Locate the cell with the specified text and output its (X, Y) center coordinate. 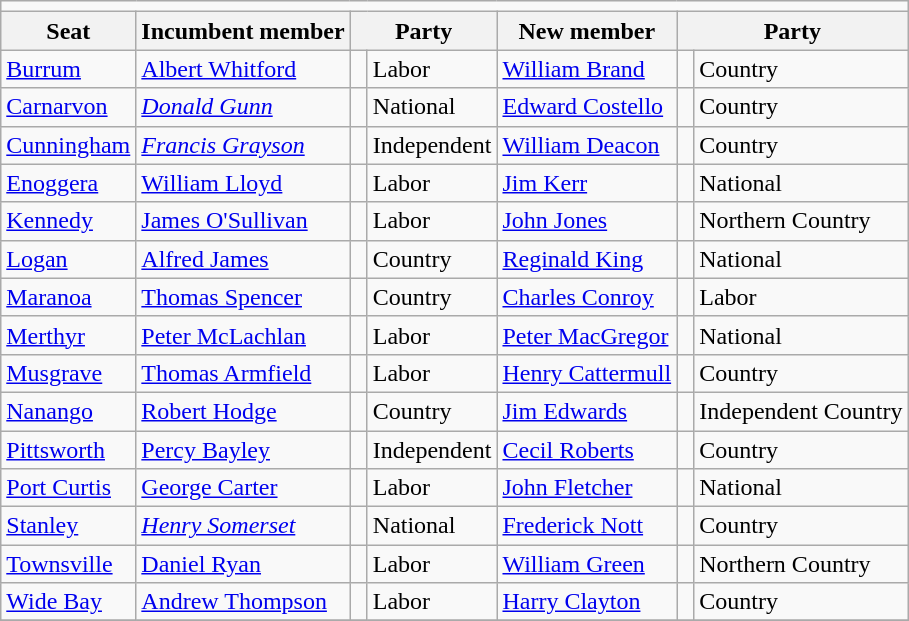
Jim Edwards (587, 411)
Robert Hodge (243, 411)
Port Curtis (68, 488)
William Deacon (587, 145)
Incumbent member (243, 31)
Cecil Roberts (587, 449)
William Green (587, 564)
Wide Bay (68, 602)
John Jones (587, 221)
Reginald King (587, 259)
Independent Country (801, 411)
Charles Conroy (587, 297)
Cunningham (68, 145)
Burrum (68, 69)
Edward Costello (587, 107)
Percy Bayley (243, 449)
Enoggera (68, 183)
New member (587, 31)
John Fletcher (587, 488)
William Brand (587, 69)
Frederick Nott (587, 526)
Alfred James (243, 259)
Peter McLachlan (243, 335)
William Lloyd (243, 183)
Seat (68, 31)
Harry Clayton (587, 602)
Andrew Thompson (243, 602)
Albert Whitford (243, 69)
Henry Somerset (243, 526)
Carnarvon (68, 107)
Maranoa (68, 297)
Stanley (68, 526)
Merthyr (68, 335)
George Carter (243, 488)
Francis Grayson (243, 145)
Townsville (68, 564)
Musgrave (68, 373)
Kennedy (68, 221)
Daniel Ryan (243, 564)
Pittsworth (68, 449)
Thomas Spencer (243, 297)
Jim Kerr (587, 183)
Thomas Armfield (243, 373)
Henry Cattermull (587, 373)
Donald Gunn (243, 107)
Peter MacGregor (587, 335)
Nanango (68, 411)
Logan (68, 259)
James O'Sullivan (243, 221)
